Output the [X, Y] coordinate of the center of the cell containing the given text.  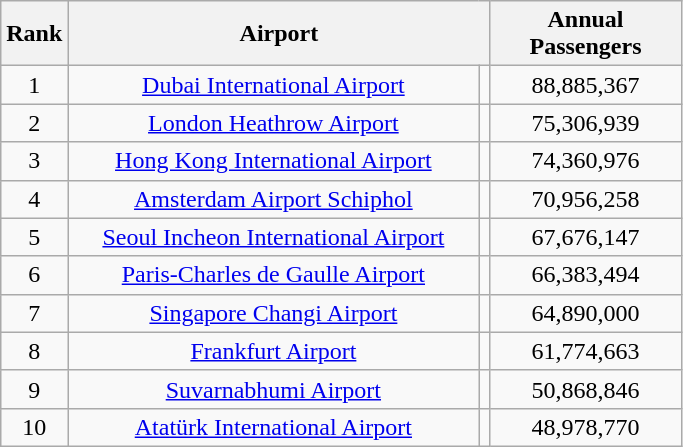
64,890,000 [586, 313]
74,360,976 [586, 161]
9 [34, 389]
67,676,147 [586, 237]
Dubai International Airport [274, 85]
5 [34, 237]
Suvarnabhumi Airport [274, 389]
Atatürk International Airport [274, 427]
Amsterdam Airport Schiphol [274, 199]
88,885,367 [586, 85]
Frankfurt Airport [274, 351]
10 [34, 427]
66,383,494 [586, 275]
Annual Passengers [586, 34]
Hong Kong International Airport [274, 161]
6 [34, 275]
London Heathrow Airport [274, 123]
8 [34, 351]
50,868,846 [586, 389]
Seoul Incheon International Airport [274, 237]
4 [34, 199]
Singapore Changi Airport [274, 313]
Rank [34, 34]
75,306,939 [586, 123]
Airport [279, 34]
48,978,770 [586, 427]
1 [34, 85]
2 [34, 123]
Paris-Charles de Gaulle Airport [274, 275]
7 [34, 313]
61,774,663 [586, 351]
3 [34, 161]
70,956,258 [586, 199]
